Extract the (X, Y) coordinate from the center of the cell holding the provided text.  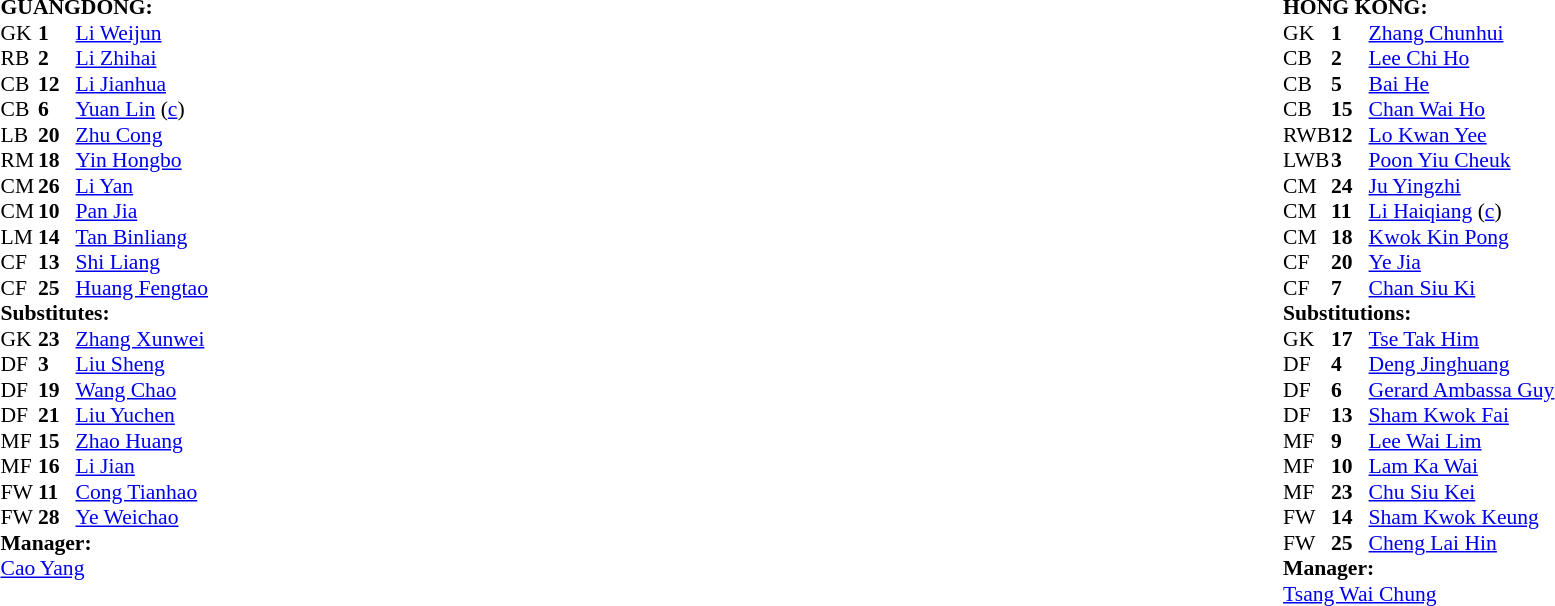
Liu Sheng (142, 365)
RWB (1307, 135)
Ye Weichao (142, 517)
Yin Hongbo (142, 161)
4 (1350, 365)
Sham Kwok Fai (1462, 415)
9 (1350, 441)
Zhao Huang (142, 441)
Lam Ka Wai (1462, 467)
Shi Liang (142, 263)
Ye Jia (1462, 263)
24 (1350, 186)
Yuan Lin (c) (142, 109)
Chan Wai Ho (1462, 109)
Kwok Kin Pong (1462, 237)
Li Jianhua (142, 84)
Li Weijun (142, 33)
Huang Fengtao (142, 288)
Cong Tianhao (142, 492)
Zhu Cong (142, 135)
Chu Siu Kei (1462, 492)
Liu Yuchen (142, 415)
Ju Yingzhi (1462, 186)
Zhang Chunhui (1462, 33)
26 (57, 186)
Gerard Ambassa Guy (1462, 390)
RM (19, 161)
Tse Tak Him (1462, 339)
Deng Jinghuang (1462, 365)
Tan Binliang (142, 237)
Chan Siu Ki (1462, 288)
Lee Chi Ho (1462, 59)
Zhang Xunwei (142, 339)
Substitutions: (1418, 313)
Cheng Lai Hin (1462, 543)
Li Haiqiang (c) (1462, 211)
Lo Kwan Yee (1462, 135)
Cao Yang (104, 569)
Li Jian (142, 467)
Sham Kwok Keung (1462, 517)
21 (57, 415)
7 (1350, 288)
RB (19, 59)
Wang Chao (142, 390)
LM (19, 237)
17 (1350, 339)
Poon Yiu Cheuk (1462, 161)
28 (57, 517)
Pan Jia (142, 211)
LWB (1307, 161)
5 (1350, 84)
Lee Wai Lim (1462, 441)
Bai He (1462, 84)
Li Yan (142, 186)
Substitutes: (104, 313)
LB (19, 135)
19 (57, 390)
Li Zhihai (142, 59)
16 (57, 467)
